Return the [x, y] coordinate for the center point of the cell that contains the specified text.  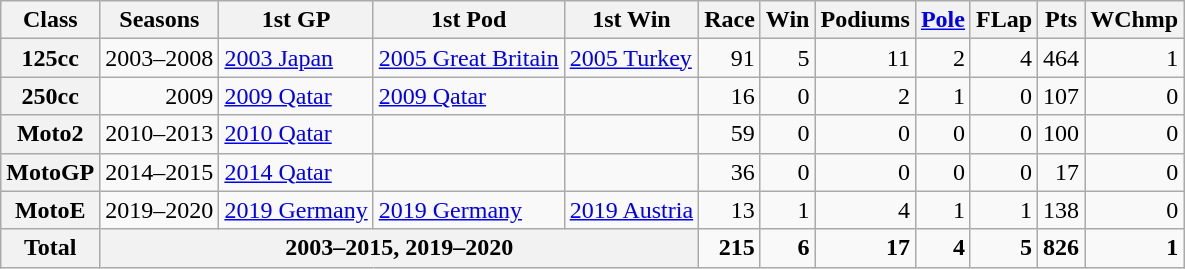
2003–2015, 2019–2020 [400, 248]
464 [1062, 58]
1st Pod [468, 20]
2014 Qatar [296, 172]
1st Win [631, 20]
215 [730, 248]
100 [1062, 134]
Podiums [865, 20]
2005 Turkey [631, 58]
2010 Qatar [296, 134]
2009 [160, 96]
250cc [50, 96]
WChmp [1134, 20]
2003 Japan [296, 58]
11 [865, 58]
13 [730, 210]
Pts [1062, 20]
1st GP [296, 20]
107 [1062, 96]
2019 Austria [631, 210]
FLap [1004, 20]
Race [730, 20]
36 [730, 172]
Total [50, 248]
125cc [50, 58]
826 [1062, 248]
Moto2 [50, 134]
2010–2013 [160, 134]
MotoE [50, 210]
2014–2015 [160, 172]
138 [1062, 210]
Class [50, 20]
16 [730, 96]
Win [788, 20]
91 [730, 58]
2019–2020 [160, 210]
Seasons [160, 20]
Pole [942, 20]
6 [788, 248]
MotoGP [50, 172]
2005 Great Britain [468, 58]
59 [730, 134]
2003–2008 [160, 58]
